Capture the cell that displays the provided text and extract its (x, y) central coordinate. 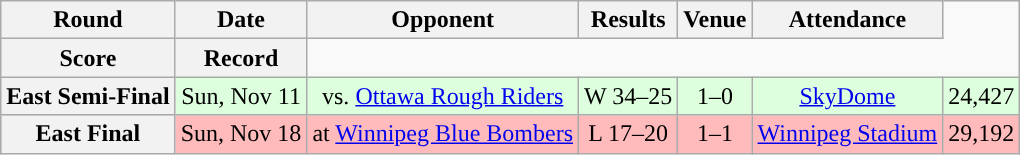
24,427 (982, 96)
Record (241, 58)
1–1 (715, 134)
East Final (88, 134)
vs. Ottawa Rough Riders (443, 96)
at Winnipeg Blue Bombers (443, 134)
W 34–25 (628, 96)
Sun, Nov 11 (241, 96)
Round (88, 20)
Score (88, 58)
29,192 (982, 134)
Winnipeg Stadium (848, 134)
1–0 (715, 96)
Date (241, 20)
East Semi-Final (88, 96)
Attendance (848, 20)
SkyDome (848, 96)
Sun, Nov 18 (241, 134)
L 17–20 (628, 134)
Venue (715, 20)
Opponent (443, 20)
Results (628, 20)
